Provide the [x, y] coordinate of the cell's center where the given text is located.  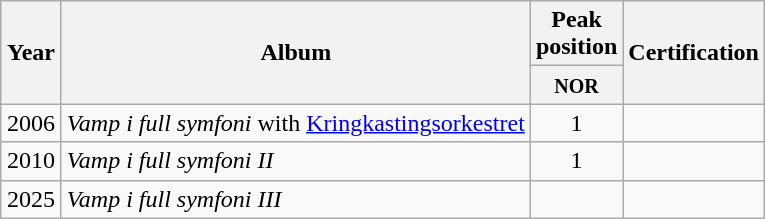
Vamp i full symfoni II [296, 161]
NOR [576, 85]
2025 [32, 199]
Peak position [576, 34]
2010 [32, 161]
2006 [32, 123]
Vamp i full symfoni III [296, 199]
Vamp i full symfoni with Kringkastingsorkestret [296, 123]
Album [296, 52]
Year [32, 52]
Certification [694, 52]
